Output the (x, y) coordinate of the center of the cell containing the given text.  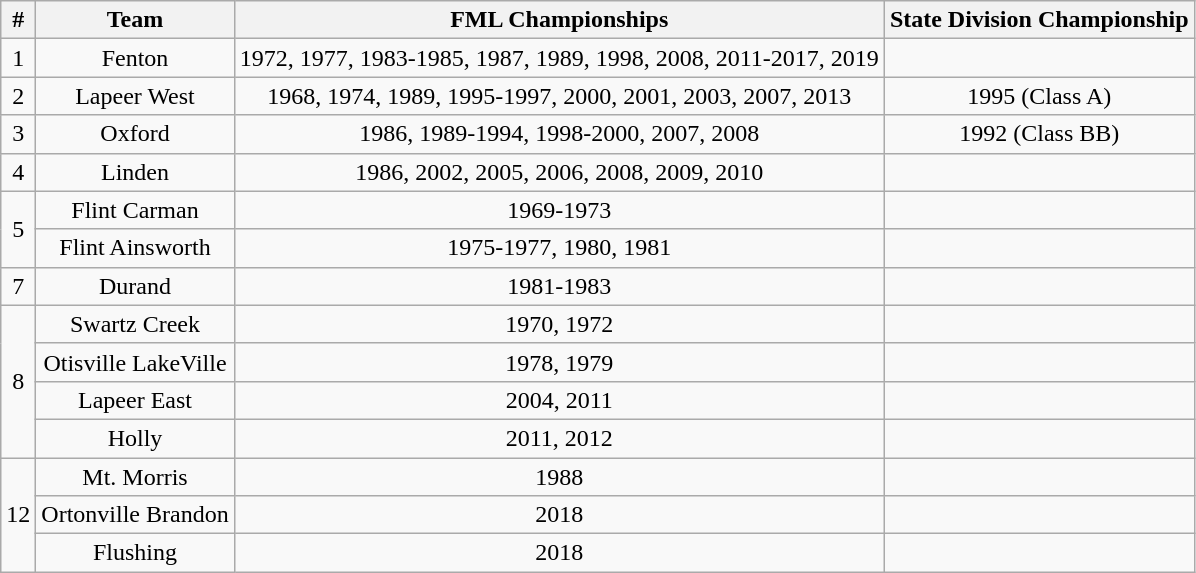
1981-1983 (559, 286)
Otisville LakeVille (135, 362)
1995 (Class A) (1039, 96)
Swartz Creek (135, 324)
FML Championships (559, 20)
2004, 2011 (559, 400)
1975-1977, 1980, 1981 (559, 248)
7 (18, 286)
1968, 1974, 1989, 1995-1997, 2000, 2001, 2003, 2007, 2013 (559, 96)
3 (18, 134)
Fenton (135, 58)
4 (18, 172)
12 (18, 515)
1 (18, 58)
1992 (Class BB) (1039, 134)
5 (18, 229)
1969-1973 (559, 210)
2 (18, 96)
1986, 2002, 2005, 2006, 2008, 2009, 2010 (559, 172)
1972, 1977, 1983-1985, 1987, 1989, 1998, 2008, 2011-2017, 2019 (559, 58)
Oxford (135, 134)
2011, 2012 (559, 438)
Mt. Morris (135, 477)
Ortonville Brandon (135, 515)
Holly (135, 438)
1978, 1979 (559, 362)
Lapeer East (135, 400)
Flint Carman (135, 210)
Flushing (135, 553)
State Division Championship (1039, 20)
Flint Ainsworth (135, 248)
8 (18, 381)
# (18, 20)
Linden (135, 172)
Team (135, 20)
1970, 1972 (559, 324)
Durand (135, 286)
1986, 1989-1994, 1998-2000, 2007, 2008 (559, 134)
1988 (559, 477)
Lapeer West (135, 96)
